Locate the cell with the specified text and output its [X, Y] center coordinate. 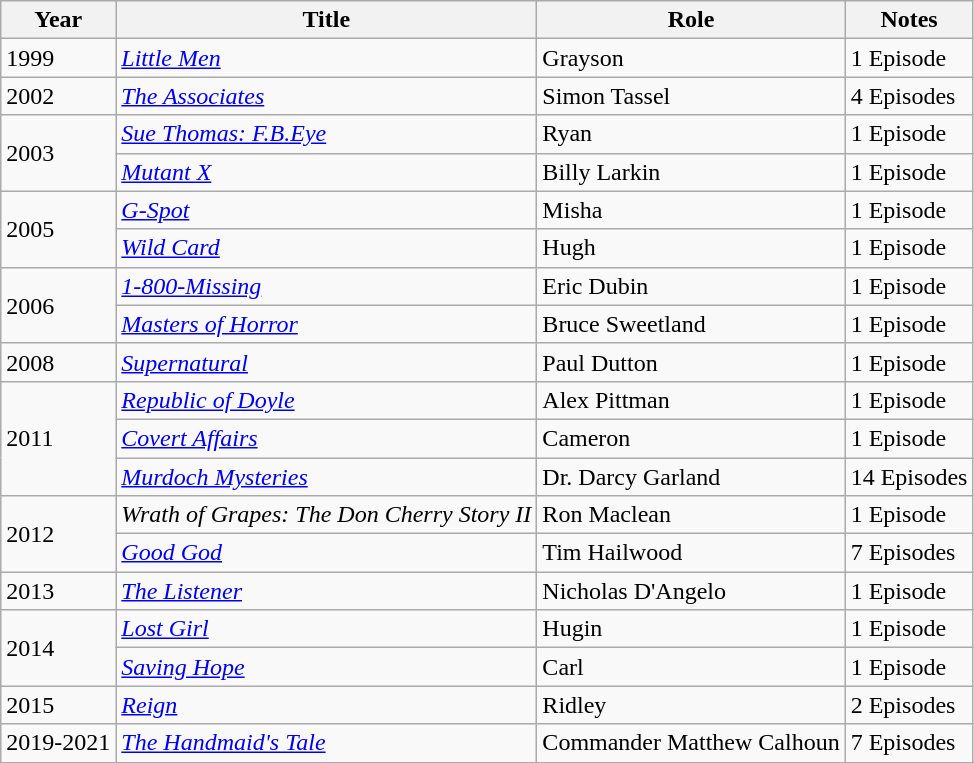
Sue Thomas: F.B.Eye [326, 134]
Tim Hailwood [691, 553]
2002 [58, 96]
Eric Dubin [691, 286]
Supernatural [326, 362]
Masters of Horror [326, 324]
Year [58, 20]
Cameron [691, 438]
1-800-Missing [326, 286]
Nicholas D'Angelo [691, 591]
2003 [58, 153]
14 Episodes [909, 477]
The Handmaid's Tale [326, 743]
Lost Girl [326, 629]
2011 [58, 438]
Alex Pittman [691, 400]
Simon Tassel [691, 96]
Bruce Sweetland [691, 324]
2012 [58, 534]
Covert Affairs [326, 438]
Grayson [691, 58]
Saving Hope [326, 667]
Ron Maclean [691, 515]
Republic of Doyle [326, 400]
Good God [326, 553]
2013 [58, 591]
Wrath of Grapes: The Don Cherry Story II [326, 515]
G-Spot [326, 210]
The Listener [326, 591]
Hugin [691, 629]
2019-2021 [58, 743]
Mutant X [326, 172]
Wild Card [326, 248]
Misha [691, 210]
2 Episodes [909, 705]
Murdoch Mysteries [326, 477]
Carl [691, 667]
2006 [58, 305]
Billy Larkin [691, 172]
1999 [58, 58]
Hugh [691, 248]
Paul Dutton [691, 362]
Notes [909, 20]
2005 [58, 229]
Reign [326, 705]
2008 [58, 362]
Commander Matthew Calhoun [691, 743]
4 Episodes [909, 96]
Role [691, 20]
The Associates [326, 96]
Ryan [691, 134]
Ridley [691, 705]
2015 [58, 705]
Title [326, 20]
Little Men [326, 58]
2014 [58, 648]
Dr. Darcy Garland [691, 477]
